From the cell containing the given text, extract its center point as (x, y) coordinate. 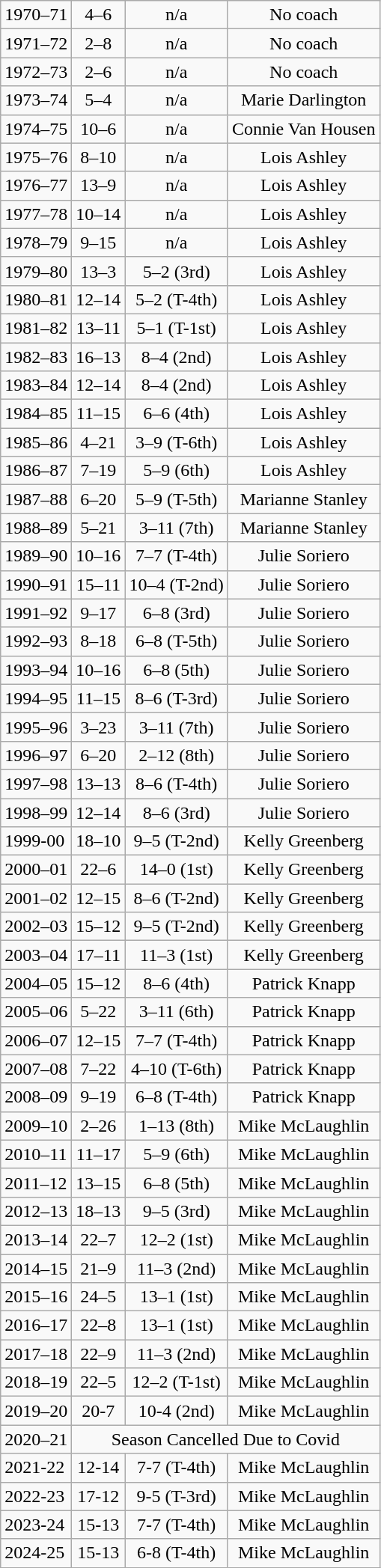
2002–03 (36, 927)
2018–19 (36, 1382)
1974–75 (36, 129)
22–6 (99, 870)
17-12 (99, 1496)
9–15 (99, 242)
24–5 (99, 1297)
1983–84 (36, 385)
1973–74 (36, 100)
6–8 (T-4th) (177, 1097)
2020–21 (36, 1439)
13–15 (99, 1183)
1995–96 (36, 727)
2007–08 (36, 1069)
6-8 (T-4th) (177, 1553)
12-14 (99, 1468)
1992–93 (36, 641)
13–3 (99, 271)
2013–14 (36, 1239)
10–14 (99, 214)
11–3 (1st) (177, 955)
Connie Van Housen (304, 129)
12–2 (1st) (177, 1239)
1972–73 (36, 72)
1980–81 (36, 299)
5–21 (99, 528)
10-4 (2nd) (177, 1411)
5–2 (T-4th) (177, 299)
10–4 (T-2nd) (177, 585)
2017–18 (36, 1354)
8–10 (99, 157)
1970–71 (36, 15)
2012–13 (36, 1211)
1990–91 (36, 585)
1989–90 (36, 556)
8–6 (4th) (177, 983)
2008–09 (36, 1097)
5–4 (99, 100)
22–9 (99, 1354)
20-7 (99, 1411)
2019–20 (36, 1411)
4–6 (99, 15)
Marie Darlington (304, 100)
22–7 (99, 1239)
2014–15 (36, 1269)
2000–01 (36, 870)
10–6 (99, 129)
2004–05 (36, 983)
3–23 (99, 727)
1987–88 (36, 499)
2005–06 (36, 1012)
2–6 (99, 72)
2011–12 (36, 1183)
1994–95 (36, 698)
2–8 (99, 43)
2006–07 (36, 1040)
17–11 (99, 955)
15–11 (99, 585)
1975–76 (36, 157)
1977–78 (36, 214)
13–9 (99, 186)
9–5 (3rd) (177, 1211)
7–22 (99, 1069)
1991–92 (36, 613)
5–1 (T-1st) (177, 328)
1978–79 (36, 242)
2–26 (99, 1126)
18–13 (99, 1211)
2015–16 (36, 1297)
2021-22 (36, 1468)
5–22 (99, 1012)
22–8 (99, 1326)
1997–98 (36, 784)
12–2 (T-1st) (177, 1382)
3–11 (6th) (177, 1012)
2–12 (8th) (177, 755)
1998–99 (36, 812)
14–0 (1st) (177, 870)
8–6 (3rd) (177, 812)
13–13 (99, 784)
6–6 (4th) (177, 414)
1986–87 (36, 471)
3–9 (T-6th) (177, 442)
1988–89 (36, 528)
1–13 (8th) (177, 1126)
2010–11 (36, 1154)
1981–82 (36, 328)
1985–86 (36, 442)
13–11 (99, 328)
2016–17 (36, 1326)
5–9 (T-5th) (177, 499)
16–13 (99, 357)
2022-23 (36, 1496)
2023-24 (36, 1525)
11–17 (99, 1154)
18–10 (99, 841)
9–19 (99, 1097)
9–17 (99, 613)
4–10 (T-6th) (177, 1069)
2024-25 (36, 1553)
21–9 (99, 1269)
1999-00 (36, 841)
2003–04 (36, 955)
22–5 (99, 1382)
6–8 (T-5th) (177, 641)
8–6 (T-4th) (177, 784)
1996–97 (36, 755)
Season Cancelled Due to Covid (226, 1439)
8–6 (T-2nd) (177, 898)
1976–77 (36, 186)
1984–85 (36, 414)
1993–94 (36, 670)
8–6 (T-3rd) (177, 698)
1982–83 (36, 357)
7–19 (99, 471)
2001–02 (36, 898)
1971–72 (36, 43)
5–2 (3rd) (177, 271)
1979–80 (36, 271)
2009–10 (36, 1126)
6–8 (3rd) (177, 613)
8–18 (99, 641)
9-5 (T-3rd) (177, 1496)
4–21 (99, 442)
